Search for the cell housing the specified text and yield its [X, Y] center coordinate. 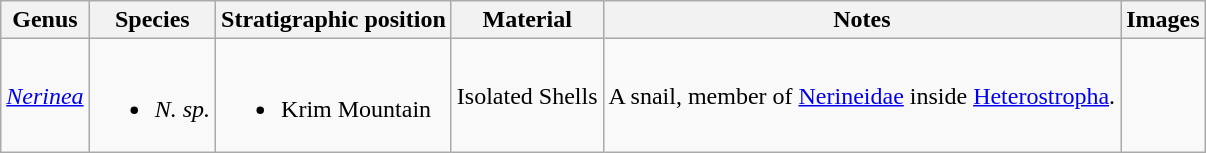
Species [152, 20]
Material [527, 20]
Krim Mountain [334, 96]
A snail, member of Nerineidae inside Heterostropha. [862, 96]
Nerinea [45, 96]
Genus [45, 20]
Notes [862, 20]
Stratigraphic position [334, 20]
Isolated Shells [527, 96]
N. sp. [152, 96]
Images [1163, 20]
